Extract the [X, Y] coordinate from the center of the cell holding the provided text.  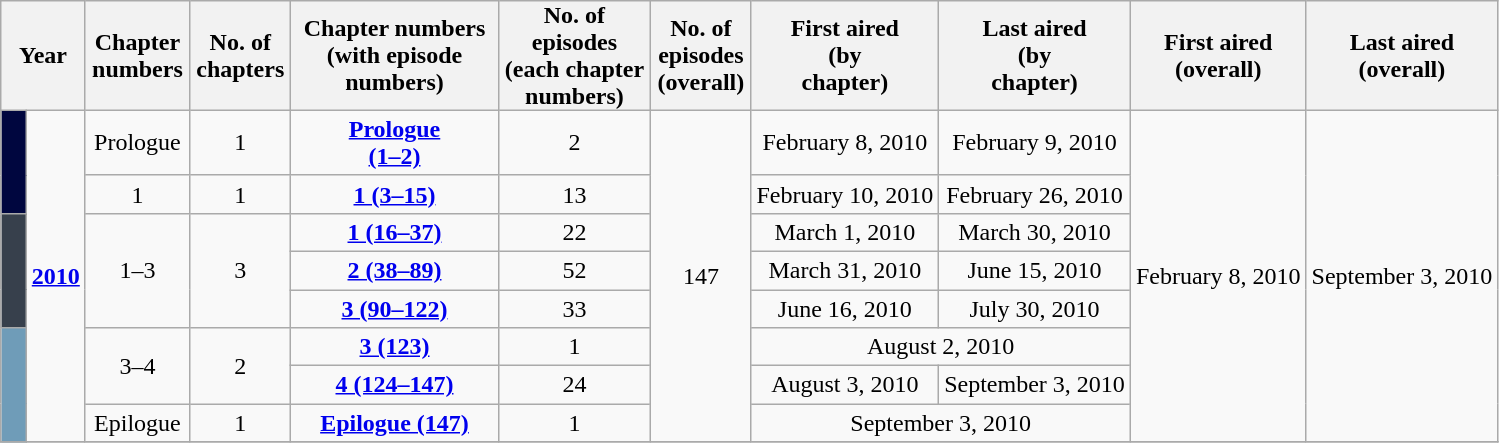
3 (90–122) [394, 309]
First aired(overall) [1218, 56]
June 16, 2010 [845, 309]
3–4 [137, 366]
Year [44, 56]
33 [574, 309]
August 3, 2010 [845, 385]
No. ofchapters [240, 56]
Chapternumbers [137, 56]
Last aired(overall) [1402, 56]
Chapter numbers (with episodenumbers) [394, 56]
June 15, 2010 [1035, 270]
No. of episodes (each chapternumbers) [574, 56]
1 (3–15) [394, 194]
February 10, 2010 [845, 194]
3 [240, 270]
March 31, 2010 [845, 270]
147 [701, 276]
52 [574, 270]
Epilogue [137, 423]
No. of episodes (overall) [701, 56]
22 [574, 232]
Last aired(bychapter) [1035, 56]
2 (38–89) [394, 270]
1–3 [137, 270]
Prologue [137, 142]
3 (123) [394, 347]
4 (124–147) [394, 385]
13 [574, 194]
February 26, 2010 [1035, 194]
February 9, 2010 [1035, 142]
2010 [56, 276]
July 30, 2010 [1035, 309]
First aired(bychapter) [845, 56]
Prologue (1–2) [394, 142]
Epilogue (147) [394, 423]
1 (16–37) [394, 232]
24 [574, 385]
March 30, 2010 [1035, 232]
August 2, 2010 [940, 347]
March 1, 2010 [845, 232]
